Identify which cell holds the provided text, then report its [X, Y] central coordinate. 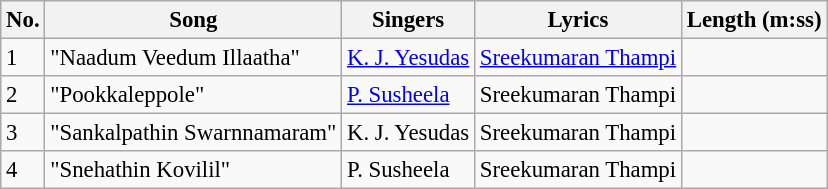
"Snehathin Kovilil" [194, 170]
Song [194, 20]
3 [23, 133]
Length (m:ss) [754, 20]
Singers [408, 20]
2 [23, 95]
1 [23, 58]
"Naadum Veedum Illaatha" [194, 58]
"Pookkaleppole" [194, 95]
No. [23, 20]
"Sankalpathin Swarnnamaram" [194, 133]
4 [23, 170]
Lyrics [578, 20]
